Provide the [x, y] coordinate of the cell's center where the given text is located.  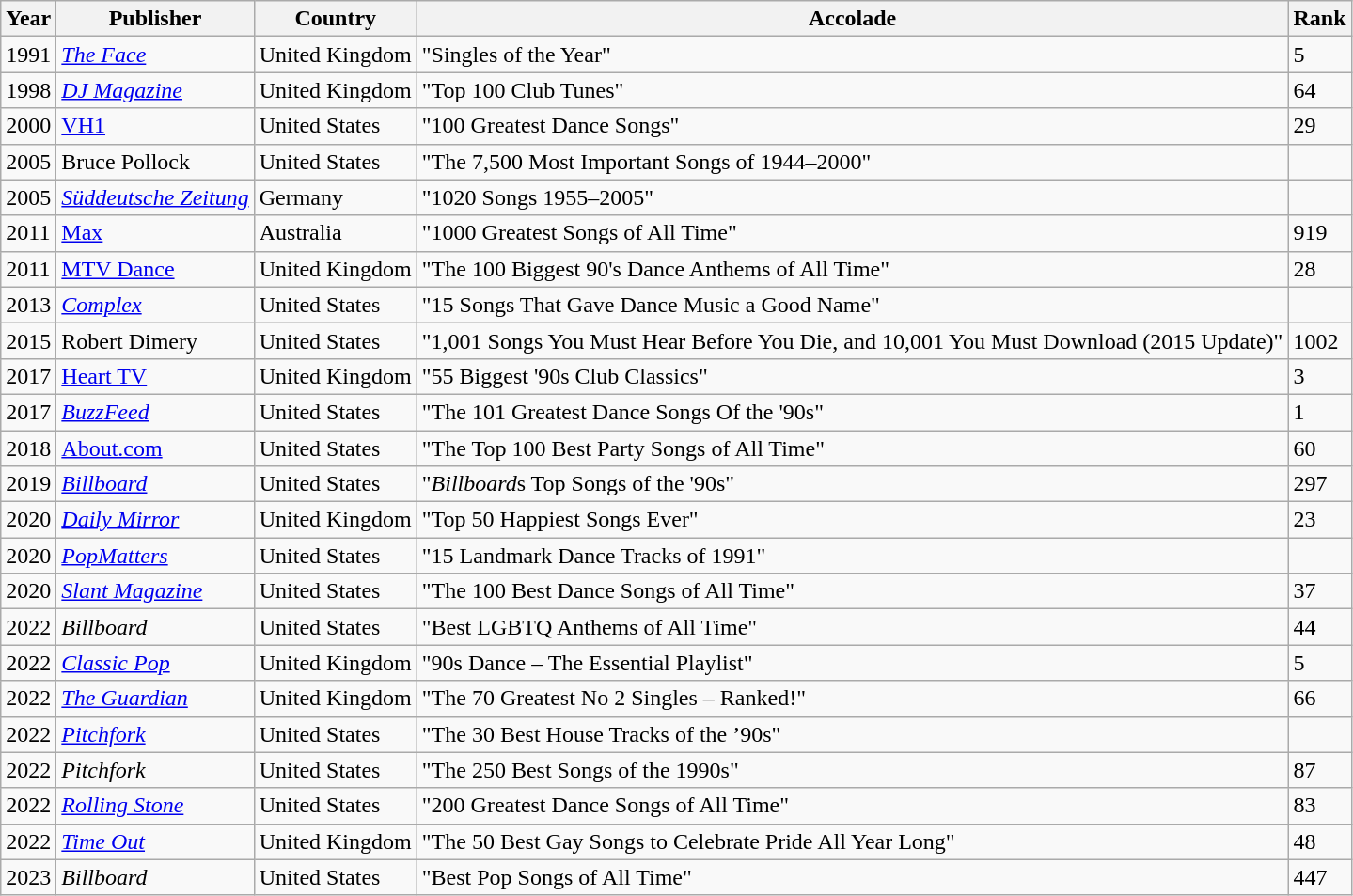
44 [1320, 627]
Heart TV [155, 376]
1998 [28, 90]
"The 50 Best Gay Songs to Celebrate Pride All Year Long" [852, 841]
447 [1320, 877]
2013 [28, 305]
"Best LGBTQ Anthems of All Time" [852, 627]
2019 [28, 484]
297 [1320, 484]
Slant Magazine [155, 591]
"Best Pop Songs of All Time" [852, 877]
"90s Dance – The Essential Playlist" [852, 663]
Publisher [155, 19]
Bruce Pollock [155, 162]
"1020 Songs 1955–2005" [852, 197]
1991 [28, 55]
"Billboards Top Songs of the '90s" [852, 484]
DJ Magazine [155, 90]
"1000 Greatest Songs of All Time" [852, 233]
The Face [155, 55]
Australia [335, 233]
Classic Pop [155, 663]
Germany [335, 197]
29 [1320, 126]
"Top 100 Club Tunes" [852, 90]
"55 Biggest '90s Club Classics" [852, 376]
Complex [155, 305]
1002 [1320, 340]
3 [1320, 376]
BuzzFeed [155, 412]
2015 [28, 340]
Daily Mirror [155, 520]
"100 Greatest Dance Songs" [852, 126]
Country [335, 19]
"Top 50 Happiest Songs Ever" [852, 520]
PopMatters [155, 556]
"The 250 Best Songs of the 1990s" [852, 770]
"Singles of the Year" [852, 55]
"1,001 Songs You Must Hear Before You Die, and 10,001 You Must Download (2015 Update)" [852, 340]
"200 Greatest Dance Songs of All Time" [852, 806]
"The 101 Greatest Dance Songs Of the '90s" [852, 412]
87 [1320, 770]
"The Top 100 Best Party Songs of All Time" [852, 448]
64 [1320, 90]
"The 7,500 Most Important Songs of 1944–2000" [852, 162]
The Guardian [155, 699]
Max [155, 233]
66 [1320, 699]
919 [1320, 233]
"The 100 Biggest 90's Dance Anthems of All Time" [852, 269]
Year [28, 19]
2018 [28, 448]
2023 [28, 877]
"15 Songs That Gave Dance Music a Good Name" [852, 305]
60 [1320, 448]
"15 Landmark Dance Tracks of 1991" [852, 556]
About.com [155, 448]
37 [1320, 591]
28 [1320, 269]
"The 100 Best Dance Songs of All Time" [852, 591]
48 [1320, 841]
Rank [1320, 19]
83 [1320, 806]
"The 70 Greatest No 2 Singles – Ranked!" [852, 699]
2000 [28, 126]
23 [1320, 520]
Robert Dimery [155, 340]
Süddeutsche Zeitung [155, 197]
Time Out [155, 841]
MTV Dance [155, 269]
VH1 [155, 126]
Accolade [852, 19]
Rolling Stone [155, 806]
"The 30 Best House Tracks of the ’90s" [852, 734]
1 [1320, 412]
